Locate the cell with the specified text and output its [X, Y] center coordinate. 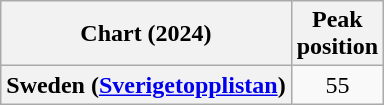
Chart (2024) [146, 34]
Peakposition [337, 34]
Sweden (Sverigetopplistan) [146, 85]
55 [337, 85]
